Detect which cell encompasses the target text, then output its [X, Y] center coordinate. 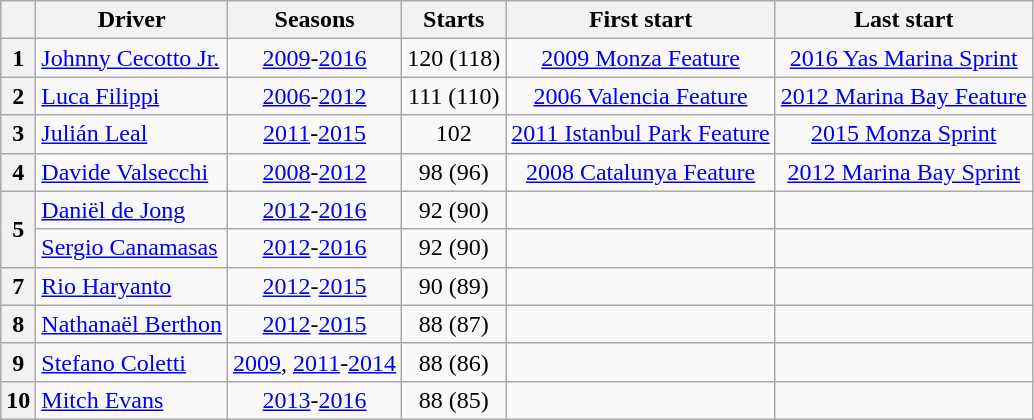
4 [18, 172]
120 (118) [454, 58]
2006-2012 [314, 96]
88 (86) [454, 362]
2008-2012 [314, 172]
2 [18, 96]
102 [454, 134]
Nathanaël Berthon [132, 324]
2008 Catalunya Feature [640, 172]
10 [18, 400]
1 [18, 58]
2009 Monza Feature [640, 58]
2016 Yas Marina Sprint [904, 58]
2012 Marina Bay Sprint [904, 172]
2009, 2011-2014 [314, 362]
Davide Valsecchi [132, 172]
9 [18, 362]
98 (96) [454, 172]
88 (87) [454, 324]
Last start [904, 20]
111 (110) [454, 96]
Sergio Canamasas [132, 248]
Starts [454, 20]
Rio Haryanto [132, 286]
2006 Valencia Feature [640, 96]
Luca Filippi [132, 96]
Julián Leal [132, 134]
5 [18, 229]
7 [18, 286]
2011 Istanbul Park Feature [640, 134]
Stefano Coletti [132, 362]
90 (89) [454, 286]
8 [18, 324]
Johnny Cecotto Jr. [132, 58]
Seasons [314, 20]
First start [640, 20]
88 (85) [454, 400]
Daniël de Jong [132, 210]
2013-2016 [314, 400]
Mitch Evans [132, 400]
2015 Monza Sprint [904, 134]
2009-2016 [314, 58]
Driver [132, 20]
3 [18, 134]
2012 Marina Bay Feature [904, 96]
2011-2015 [314, 134]
